Detect which cell encompasses the target text, then output its (X, Y) center coordinate. 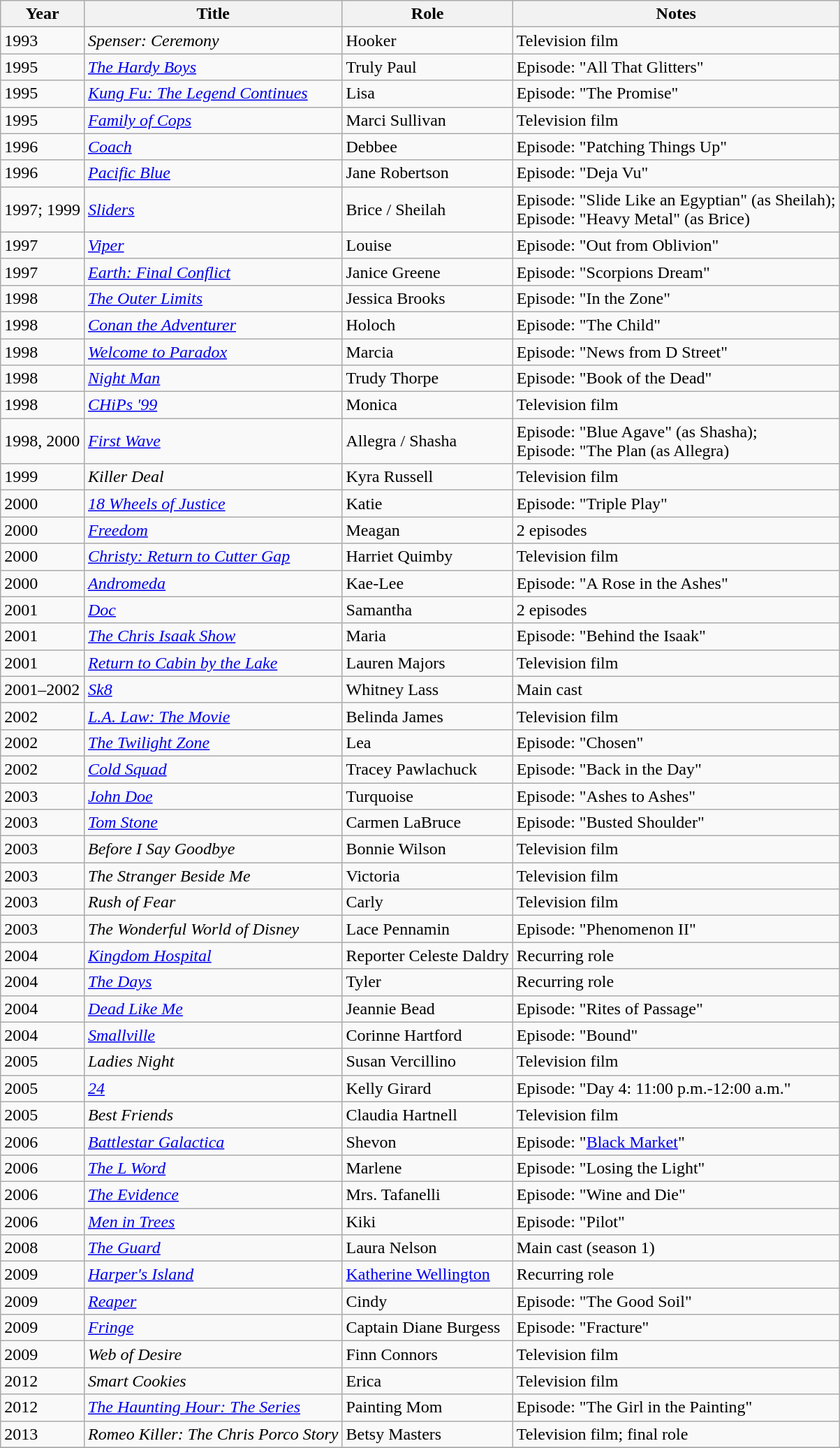
Episode: "Black Market" (676, 1141)
Spenser: Ceremony (212, 41)
Return to Cabin by the Lake (212, 663)
Kyra Russell (427, 477)
Episode: "Behind the Isaak" (676, 636)
Bonnie Wilson (427, 849)
Episode: "Wine and Die" (676, 1194)
Erica (427, 1381)
Episode: "The Good Soil" (676, 1301)
Claudia Hartnell (427, 1115)
Kiki (427, 1222)
2001–2002 (43, 689)
Belinda James (427, 716)
Kae-Lee (427, 583)
Andromeda (212, 583)
Television film; final role (676, 1434)
Earth: Final Conflict (212, 272)
John Doe (212, 796)
Trudy Thorpe (427, 379)
Episode: "Fracture" (676, 1328)
Louise (427, 245)
Pacific Blue (212, 173)
Corinne Hartford (427, 1035)
Jane Robertson (427, 173)
Janice Greene (427, 272)
The L Word (212, 1168)
2013 (43, 1434)
Sk8 (212, 689)
Hooker (427, 41)
Role (427, 14)
Debbee (427, 147)
Holoch (427, 325)
2008 (43, 1248)
Episode: "Patching Things Up" (676, 147)
Episode: "Slide Like an Egyptian" (as Sheilah);Episode: "Heavy Metal" (as Brice) (676, 210)
Episode: "Pilot" (676, 1222)
Meagan (427, 530)
The Stranger Beside Me (212, 876)
Smart Cookies (212, 1381)
Katie (427, 504)
Marcia (427, 351)
Episode: "The Girl in the Painting" (676, 1407)
Romeo Killer: The Chris Porco Story (212, 1434)
Episode: "Back in the Day" (676, 769)
Episode: "News from D Street" (676, 351)
Battlestar Galactica (212, 1141)
The Days (212, 982)
Lauren Majors (427, 663)
Laura Nelson (427, 1248)
Samantha (427, 610)
Men in Trees (212, 1222)
Notes (676, 14)
Victoria (427, 876)
Lace Pennamin (427, 929)
Episode: "All That Glitters" (676, 67)
Lisa (427, 94)
Lea (427, 743)
Tracey Pawlachuck (427, 769)
Reaper (212, 1301)
Episode: "Bound" (676, 1035)
Carmen LaBruce (427, 823)
Episode: "Blue Agave" (as Shasha);Episode: "The Plan (as Allegra) (676, 441)
Susan Vercillino (427, 1062)
18 Wheels of Justice (212, 504)
Main cast (season 1) (676, 1248)
Episode: "Triple Play" (676, 504)
CHiPs '99 (212, 405)
Episode: "In the Zone" (676, 298)
Killer Deal (212, 477)
Ladies Night (212, 1062)
Marci Sullivan (427, 120)
The Outer Limits (212, 298)
Welcome to Paradox (212, 351)
Cindy (427, 1301)
Christy: Return to Cutter Gap (212, 557)
Smallville (212, 1035)
Maria (427, 636)
Shevon (427, 1141)
The Twilight Zone (212, 743)
Conan the Adventurer (212, 325)
The Hardy Boys (212, 67)
Mrs. Tafanelli (427, 1194)
Harriet Quimby (427, 557)
Before I Say Goodbye (212, 849)
Reporter Celeste Daldry (427, 956)
1993 (43, 41)
Turquoise (427, 796)
Episode: "Busted Shoulder" (676, 823)
Kingdom Hospital (212, 956)
Carly (427, 902)
Painting Mom (427, 1407)
Jeannie Bead (427, 1009)
Year (43, 14)
The Guard (212, 1248)
Episode: "Phenomenon II" (676, 929)
Episode: "Day 4: 11:00 p.m.-12:00 a.m." (676, 1088)
Katherine Wellington (427, 1275)
L.A. Law: The Movie (212, 716)
1997; 1999 (43, 210)
1999 (43, 477)
Brice / Sheilah (427, 210)
Whitney Lass (427, 689)
First Wave (212, 441)
Family of Cops (212, 120)
The Wonderful World of Disney (212, 929)
Main cast (676, 689)
Episode: "A Rose in the Ashes" (676, 583)
Episode: "Chosen" (676, 743)
Finn Connors (427, 1354)
Episode: "Ashes to Ashes" (676, 796)
Episode: "The Promise" (676, 94)
The Haunting Hour: The Series (212, 1407)
Tom Stone (212, 823)
Jessica Brooks (427, 298)
Web of Desire (212, 1354)
Allegra / Shasha (427, 441)
Cold Squad (212, 769)
Kelly Girard (427, 1088)
Harper's Island (212, 1275)
Episode: "Deja Vu" (676, 173)
24 (212, 1088)
Rush of Fear (212, 902)
Betsy Masters (427, 1434)
Night Man (212, 379)
1998, 2000 (43, 441)
Episode: "Out from Oblivion" (676, 245)
Title (212, 14)
Captain Diane Burgess (427, 1328)
Best Friends (212, 1115)
Kung Fu: The Legend Continues (212, 94)
Episode: "Scorpions Dream" (676, 272)
Freedom (212, 530)
Truly Paul (427, 67)
Marlene (427, 1168)
Episode: "Rites of Passage" (676, 1009)
Episode: "Book of the Dead" (676, 379)
Viper (212, 245)
Tyler (427, 982)
Doc (212, 610)
Episode: "Losing the Light" (676, 1168)
Dead Like Me (212, 1009)
Episode: "The Child" (676, 325)
Fringe (212, 1328)
Coach (212, 147)
The Evidence (212, 1194)
The Chris Isaak Show (212, 636)
Sliders (212, 210)
Monica (427, 405)
